Capture the cell that displays the provided text and extract its [x, y] central coordinate. 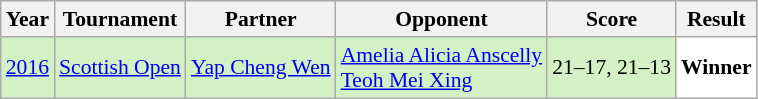
Opponent [442, 19]
Yap Cheng Wen [261, 68]
Winner [716, 68]
Result [716, 19]
2016 [28, 68]
Scottish Open [120, 68]
Tournament [120, 19]
Year [28, 19]
Partner [261, 19]
21–17, 21–13 [612, 68]
Amelia Alicia Anscelly Teoh Mei Xing [442, 68]
Score [612, 19]
